Search for the cell housing the specified text and yield its [X, Y] center coordinate. 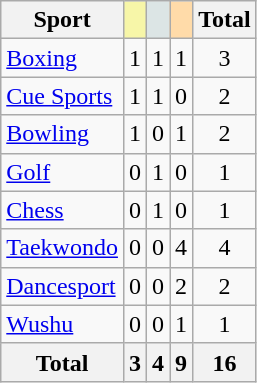
Chess [62, 210]
Bowling [62, 134]
16 [225, 362]
9 [182, 362]
Sport [62, 20]
Taekwondo [62, 248]
Dancesport [62, 286]
Wushu [62, 324]
Cue Sports [62, 96]
Boxing [62, 58]
Golf [62, 172]
